For the text-containing cell, return its midpoint in (x, y) coordinate format. 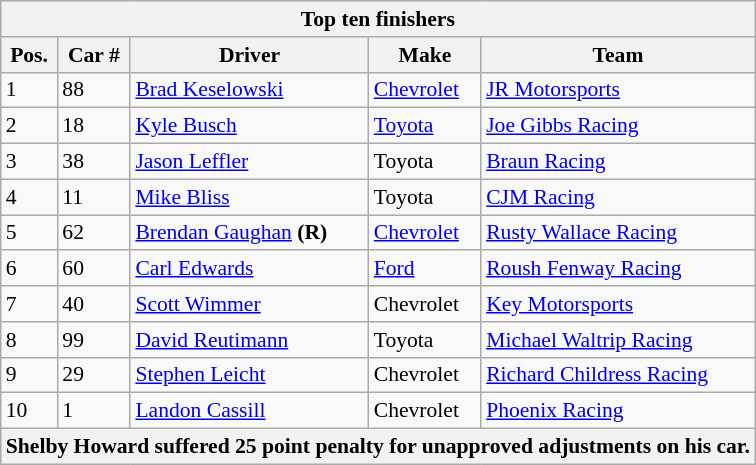
Landon Cassill (249, 411)
8 (30, 340)
60 (94, 269)
Joe Gibbs Racing (618, 126)
JR Motorsports (618, 90)
Make (425, 55)
9 (30, 375)
David Reutimann (249, 340)
Phoenix Racing (618, 411)
Roush Fenway Racing (618, 269)
2 (30, 126)
Team (618, 55)
7 (30, 304)
5 (30, 233)
Rusty Wallace Racing (618, 233)
Scott Wimmer (249, 304)
Shelby Howard suffered 25 point penalty for unapproved adjustments on his car. (378, 447)
40 (94, 304)
10 (30, 411)
Mike Bliss (249, 197)
Pos. (30, 55)
Carl Edwards (249, 269)
62 (94, 233)
Jason Leffler (249, 162)
38 (94, 162)
Richard Childress Racing (618, 375)
Michael Waltrip Racing (618, 340)
11 (94, 197)
99 (94, 340)
Stephen Leicht (249, 375)
Top ten finishers (378, 19)
6 (30, 269)
18 (94, 126)
88 (94, 90)
CJM Racing (618, 197)
29 (94, 375)
Driver (249, 55)
Car # (94, 55)
Brad Keselowski (249, 90)
Braun Racing (618, 162)
4 (30, 197)
Kyle Busch (249, 126)
3 (30, 162)
Brendan Gaughan (R) (249, 233)
Key Motorsports (618, 304)
Ford (425, 269)
